Scan for the cell matching the given text and deliver its [X, Y] coordinate at center. 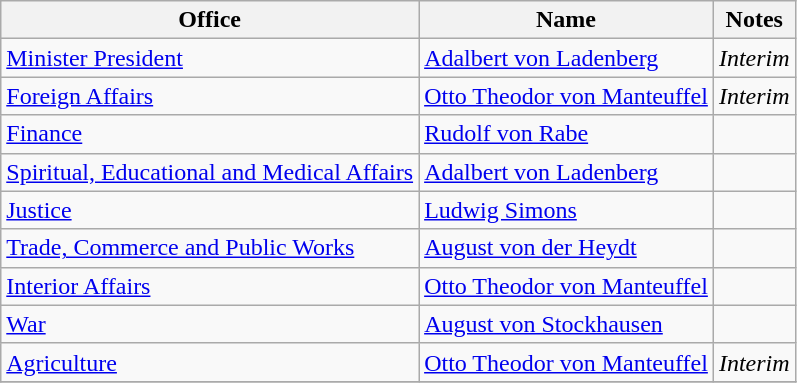
Trade, Commerce and Public Works [210, 248]
Office [210, 20]
Interior Affairs [210, 286]
August von der Heydt [566, 248]
War [210, 324]
Minister President [210, 58]
Notes [754, 20]
August von Stockhausen [566, 324]
Foreign Affairs [210, 96]
Justice [210, 210]
Rudolf von Rabe [566, 134]
Agriculture [210, 362]
Spiritual, Educational and Medical Affairs [210, 172]
Finance [210, 134]
Ludwig Simons [566, 210]
Name [566, 20]
